Determine the (X, Y) coordinate at the center of the cell enclosing the given text.  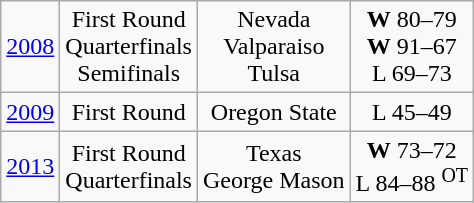
2009 (30, 112)
L 45–49 (412, 112)
NevadaValparaisoTulsa (274, 47)
First Round (129, 112)
W 73–72L 84–88 OT (412, 167)
Oregon State (274, 112)
2013 (30, 167)
W 80–79W 91–67L 69–73 (412, 47)
2008 (30, 47)
First RoundQuarterfinals (129, 167)
TexasGeorge Mason (274, 167)
First RoundQuarterfinalsSemifinals (129, 47)
